Pinpoint the cell where the given text exists, returning its [x, y] midpoint coordinate. 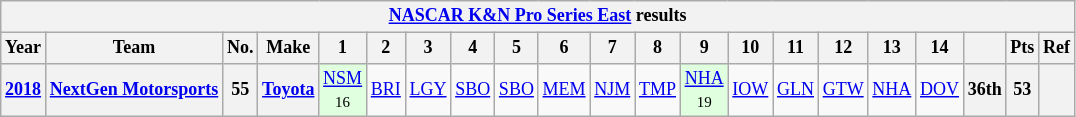
Ref [1057, 48]
55 [240, 90]
1 [343, 48]
LGY [428, 90]
NHA19 [704, 90]
53 [1022, 90]
5 [517, 48]
GLN [796, 90]
10 [750, 48]
13 [892, 48]
TMP [658, 90]
3 [428, 48]
Toyota [288, 90]
Make [288, 48]
7 [612, 48]
No. [240, 48]
12 [843, 48]
11 [796, 48]
NASCAR K&N Pro Series East results [538, 16]
8 [658, 48]
Pts [1022, 48]
Team [134, 48]
NSM16 [343, 90]
9 [704, 48]
14 [940, 48]
36th [984, 90]
MEM [564, 90]
4 [473, 48]
NextGen Motorsports [134, 90]
Year [24, 48]
IOW [750, 90]
NJM [612, 90]
DOV [940, 90]
2 [386, 48]
BRI [386, 90]
GTW [843, 90]
NHA [892, 90]
2018 [24, 90]
6 [564, 48]
